Return the [x, y] coordinate for the center point of the cell that contains the specified text.  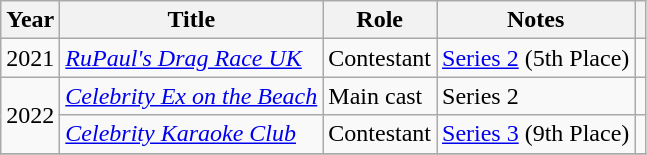
Series 2 [535, 96]
RuPaul's Drag Race UK [192, 58]
Year [30, 20]
Series 2 (5th Place) [535, 58]
Notes [535, 20]
Main cast [380, 96]
Title [192, 20]
Series 3 (9th Place) [535, 134]
Celebrity Karaoke Club [192, 134]
Role [380, 20]
Celebrity Ex on the Beach [192, 96]
2021 [30, 58]
2022 [30, 115]
